Return [x, y] of the center of cell containing provided text 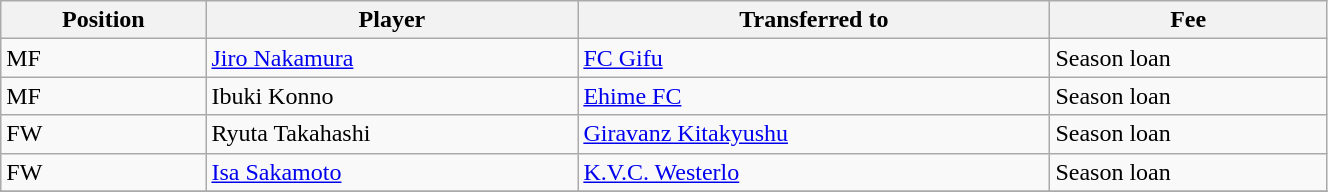
Player [392, 20]
Fee [1188, 20]
K.V.C. Westerlo [814, 172]
Ryuta Takahashi [392, 134]
Isa Sakamoto [392, 172]
Position [104, 20]
FC Gifu [814, 58]
Ehime FC [814, 96]
Giravanz Kitakyushu [814, 134]
Jiro Nakamura [392, 58]
Transferred to [814, 20]
Ibuki Konno [392, 96]
